Scan for the cell matching the given text and deliver its (X, Y) coordinate at center. 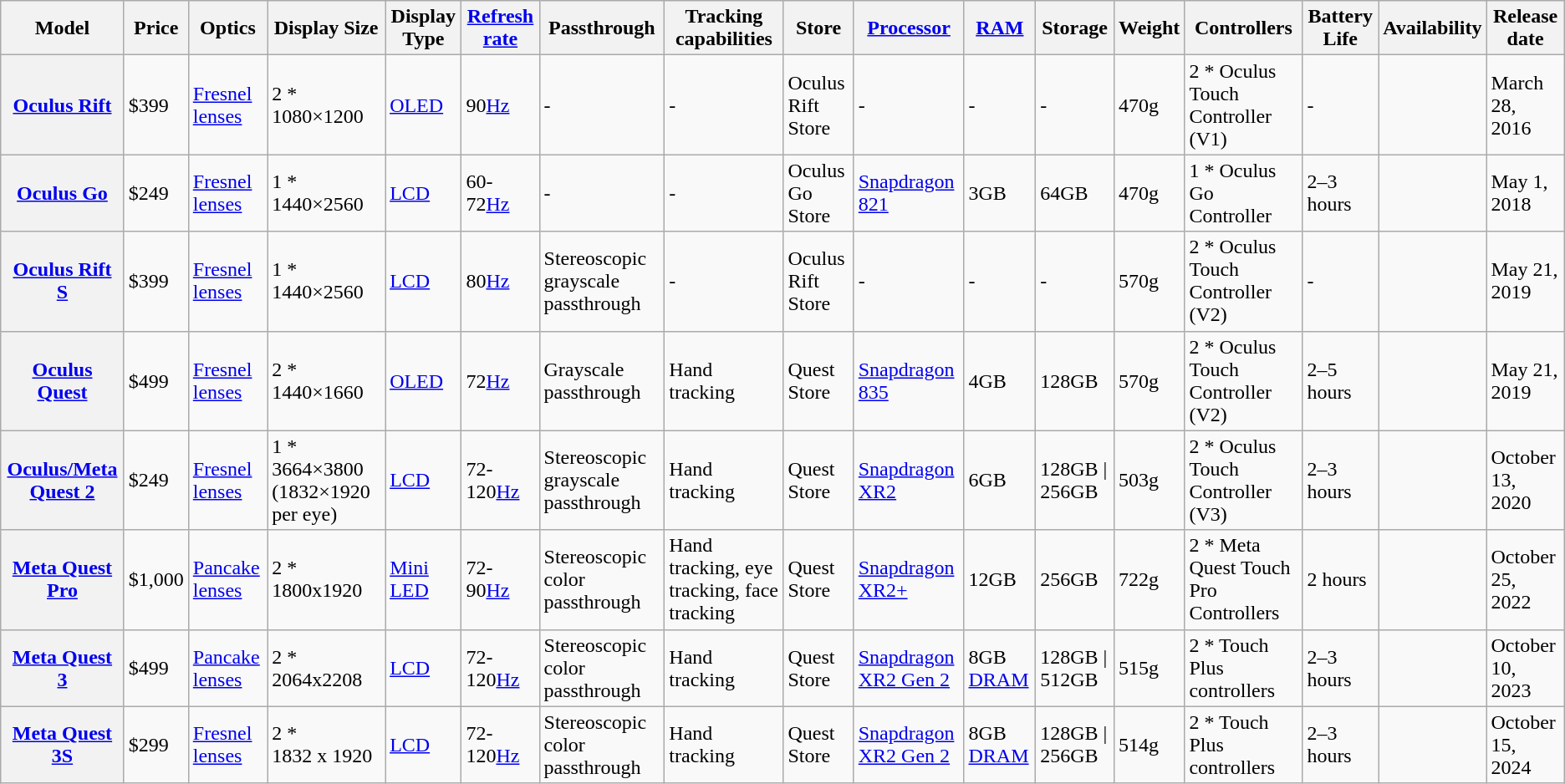
Store (818, 28)
515g (1149, 668)
1 * Oculus Go Controller (1244, 193)
Grayscale passthrough (602, 381)
128GB | 512GB (1075, 668)
Controllers (1244, 28)
Oculus Rift S (62, 281)
Tracking capabilities (724, 28)
12GB (1000, 580)
6GB (1000, 480)
October 15, 2024 (1525, 745)
$299 (155, 745)
October 25, 2022 (1525, 580)
2 * Oculus Touch Controller (V3) (1244, 480)
Oculus Quest (62, 381)
2 *1832 x 1920 (326, 745)
256GB (1075, 580)
2 * 1080×1200 (326, 105)
March 28, 2016 (1525, 105)
Optics (227, 28)
May 1, 2018 (1525, 193)
$1,000 (155, 580)
2–5 hours (1341, 381)
Battery Life (1341, 28)
RAM (1000, 28)
2 * Oculus Touch Controller (V1) (1244, 105)
128GB (1075, 381)
72Hz (500, 381)
October 13, 2020 (1525, 480)
64GB (1075, 193)
2 * 1800x1920 (326, 580)
4GB (1000, 381)
Mini LED (423, 580)
Passthrough (602, 28)
1 * 3664×3800 (1832×1920 per eye) (326, 480)
Price (155, 28)
2 hours (1341, 580)
90Hz (500, 105)
2 * 1440×1660 (326, 381)
Meta Quest Pro (62, 580)
Oculus/Meta Quest 2 (62, 480)
Snapdragon 835 (909, 381)
3GB (1000, 193)
Display Size (326, 28)
72-90Hz (500, 580)
Availability (1433, 28)
Display Type (423, 28)
Processor (909, 28)
October 10, 2023 (1525, 668)
2 * Meta Quest Touch Pro Controllers (1244, 580)
60-72Hz (500, 193)
Weight (1149, 28)
Meta Quest 3 (62, 668)
Oculus Go (62, 193)
Meta Quest 3S (62, 745)
Model (62, 28)
503g (1149, 480)
Oculus Rift (62, 105)
Hand tracking, eye tracking, face tracking (724, 580)
80Hz (500, 281)
Refresh rate (500, 28)
722g (1149, 580)
Oculus Go Store (818, 193)
2 *2064x2208 (326, 668)
Snapdragon 821 (909, 193)
514g (1149, 745)
Snapdragon XR2+ (909, 580)
Release date (1525, 28)
Snapdragon XR2 (909, 480)
Storage (1075, 28)
